Return (X, Y) of the center of cell containing provided text 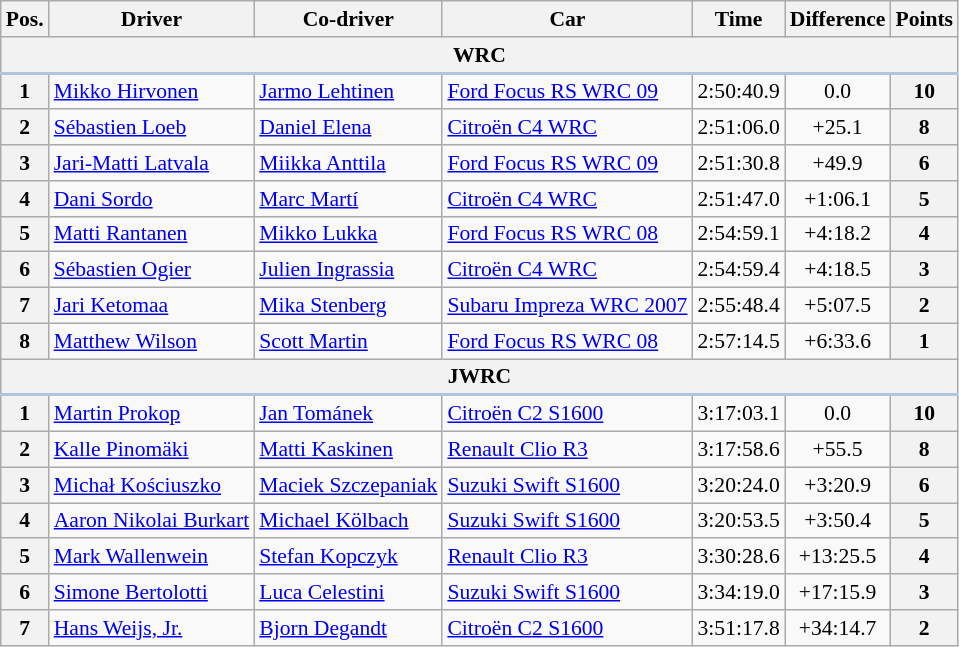
+4:18.2 (838, 234)
+25.1 (838, 128)
2:54:59.4 (738, 270)
Aaron Nikolai Burkart (152, 521)
JWRC (480, 377)
Jari-Matti Latvala (152, 163)
Points (924, 19)
+3:20.9 (838, 485)
Martin Prokop (152, 413)
2:51:30.8 (738, 163)
Jan Tománek (348, 413)
+13:25.5 (838, 557)
3:17:58.6 (738, 450)
Daniel Elena (348, 128)
+17:15.9 (838, 592)
3:30:28.6 (738, 557)
Michael Kölbach (348, 521)
3:51:17.8 (738, 628)
2:55:48.4 (738, 306)
Jari Ketomaa (152, 306)
Kalle Pinomäki (152, 450)
3:34:19.0 (738, 592)
+3:50.4 (838, 521)
Bjorn Degandt (348, 628)
Maciek Szczepaniak (348, 485)
Sébastien Ogier (152, 270)
Difference (838, 19)
Matti Rantanen (152, 234)
Stefan Kopczyk (348, 557)
2:51:06.0 (738, 128)
Marc Martí (348, 199)
3:20:53.5 (738, 521)
2:57:14.5 (738, 341)
3:20:24.0 (738, 485)
Hans Weijs, Jr. (152, 628)
+5:07.5 (838, 306)
Car (567, 19)
+1:06.1 (838, 199)
Michał Kościuszko (152, 485)
Miikka Anttila (348, 163)
+34:14.7 (838, 628)
Luca Celestini (348, 592)
Co-driver (348, 19)
Time (738, 19)
2:54:59.1 (738, 234)
Mikko Hirvonen (152, 91)
Mark Wallenwein (152, 557)
Driver (152, 19)
Mika Stenberg (348, 306)
Subaru Impreza WRC 2007 (567, 306)
Mikko Lukka (348, 234)
Pos. (25, 19)
2:51:47.0 (738, 199)
2:50:40.9 (738, 91)
Scott Martin (348, 341)
Matthew Wilson (152, 341)
Simone Bertolotti (152, 592)
+6:33.6 (838, 341)
Dani Sordo (152, 199)
+55.5 (838, 450)
3:17:03.1 (738, 413)
WRC (480, 55)
Jarmo Lehtinen (348, 91)
Julien Ingrassia (348, 270)
Sébastien Loeb (152, 128)
Matti Kaskinen (348, 450)
+4:18.5 (838, 270)
+49.9 (838, 163)
